Provide the [X, Y] coordinate of the cell's center where the given text is located.  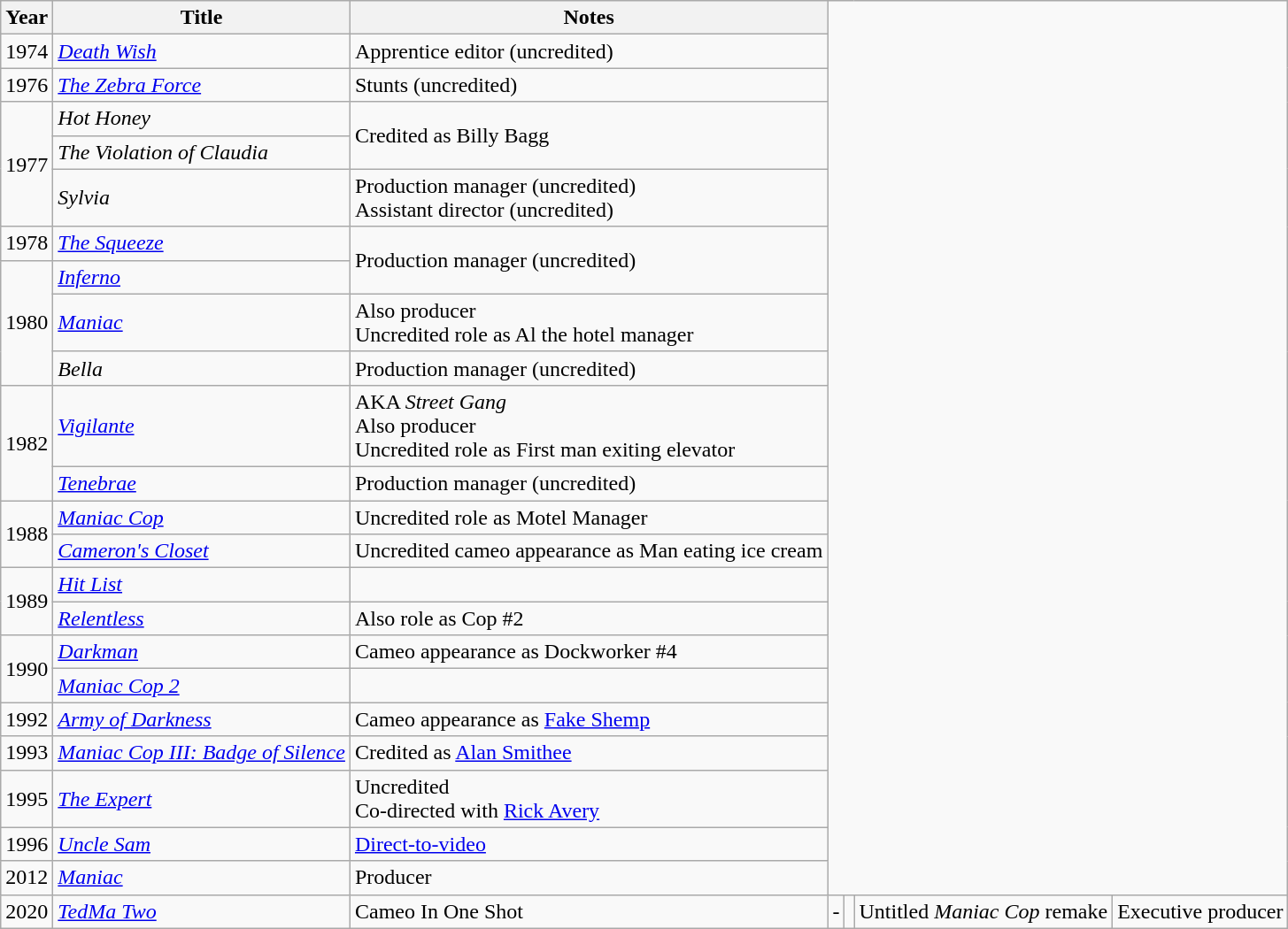
2020 [27, 911]
1974 [27, 51]
AKA Street GangAlso producerUncredited role as First man exiting elevator [588, 426]
Apprentice editor (uncredited) [588, 51]
Production manager (uncredited)Assistant director (uncredited) [588, 198]
1980 [27, 322]
Tenebrae [202, 483]
Maniac Cop III: Badge of Silence [202, 753]
Cameo appearance as Dockworker #4 [588, 652]
Uncle Sam [202, 844]
The Squeeze [202, 243]
Producer [588, 878]
Vigilante [202, 426]
Maniac Cop 2 [202, 686]
Maniac Cop [202, 518]
1988 [27, 534]
Executive producer [1200, 911]
The Expert [202, 798]
1977 [27, 165]
Also role as Cop #2 [588, 618]
The Zebra Force [202, 85]
Inferno [202, 277]
Also producerUncredited role as Al the hotel manager [588, 322]
Cameo appearance as Fake Shemp [588, 719]
Notes [588, 18]
1995 [27, 798]
Sylvia [202, 198]
2012 [27, 878]
1976 [27, 85]
Hit List [202, 585]
Credited as Billy Bagg [588, 135]
Stunts (uncredited) [588, 85]
Uncredited cameo appearance as Man eating ice cream [588, 551]
Hot Honey [202, 119]
UncreditedCo-directed with Rick Avery [588, 798]
The Violation of Claudia [202, 152]
Untitled Maniac Cop remake [983, 911]
1992 [27, 719]
1982 [27, 442]
Relentless [202, 618]
Cameron's Closet [202, 551]
Uncredited role as Motel Manager [588, 518]
Darkman [202, 652]
Credited as Alan Smithee [588, 753]
Bella [202, 368]
1989 [27, 602]
Death Wish [202, 51]
TedMa Two [202, 911]
Direct-to-video [588, 844]
Year [27, 18]
1990 [27, 669]
1993 [27, 753]
Cameo In One Shot [588, 911]
- [836, 911]
1996 [27, 844]
Army of Darkness [202, 719]
1978 [27, 243]
Title [202, 18]
